Detect which cell encompasses the target text, then output its [X, Y] center coordinate. 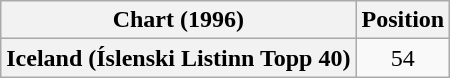
Chart (1996) [178, 20]
Iceland (Íslenski Listinn Topp 40) [178, 58]
54 [403, 58]
Position [403, 20]
